Detect which cell encompasses the target text, then output its (x, y) center coordinate. 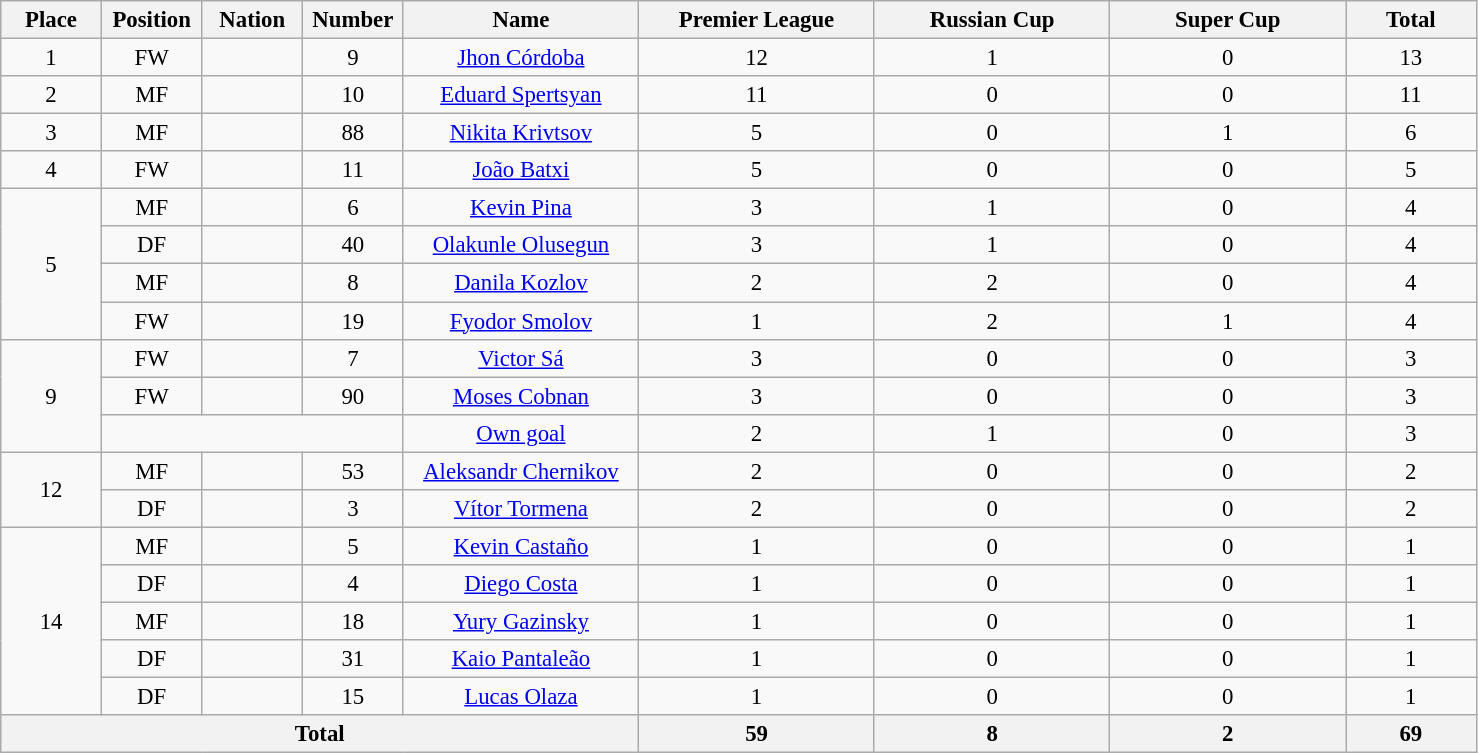
31 (354, 659)
14 (52, 621)
Danila Kozlov (521, 283)
90 (354, 396)
19 (354, 321)
Kaio Pantaleão (521, 659)
Fyodor Smolov (521, 321)
53 (354, 471)
Position (152, 20)
Vítor Tormena (521, 509)
Number (354, 20)
Moses Cobnan (521, 396)
Super Cup (1228, 20)
Kevin Castaño (521, 546)
Eduard Spertsyan (521, 95)
88 (354, 133)
69 (1412, 734)
Nikita Krivtsov (521, 133)
Diego Costa (521, 584)
10 (354, 95)
Lucas Olaza (521, 697)
Yury Gazinsky (521, 621)
Nation (252, 20)
7 (354, 358)
Russian Cup (992, 20)
Olakunle Olusegun (521, 245)
Jhon Córdoba (521, 58)
Aleksandr Chernikov (521, 471)
Name (521, 20)
Kevin Pina (521, 208)
Place (52, 20)
Own goal (521, 433)
João Batxi (521, 170)
Premier League (757, 20)
15 (354, 697)
59 (757, 734)
18 (354, 621)
40 (354, 245)
Victor Sá (521, 358)
13 (1412, 58)
